Extract the (x, y) coordinate from the center of the cell holding the provided text.  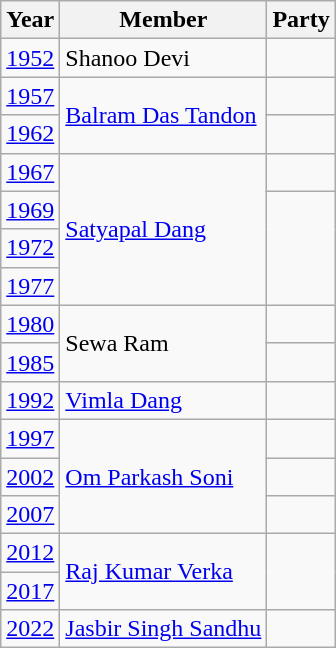
1992 (30, 400)
1980 (30, 324)
Party (301, 20)
1957 (30, 96)
Year (30, 20)
Sewa Ram (164, 343)
1977 (30, 286)
2002 (30, 477)
Balram Das Tandon (164, 115)
1962 (30, 134)
Satyapal Dang (164, 229)
1985 (30, 362)
1969 (30, 210)
Jasbir Singh Sandhu (164, 629)
2012 (30, 553)
2017 (30, 591)
Shanoo Devi (164, 58)
2007 (30, 515)
1997 (30, 438)
1967 (30, 172)
Raj Kumar Verka (164, 572)
Member (164, 20)
1952 (30, 58)
Om Parkash Soni (164, 476)
2022 (30, 629)
1972 (30, 248)
Vimla Dang (164, 400)
